From the cell containing the given text, extract its center point as (x, y) coordinate. 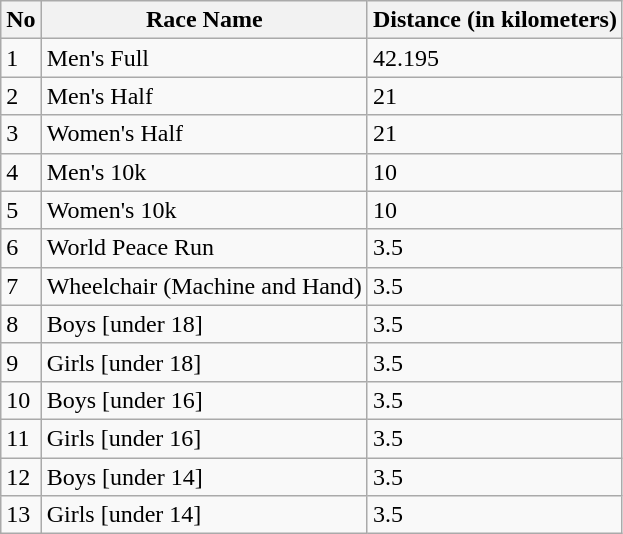
9 (21, 362)
1 (21, 58)
5 (21, 210)
12 (21, 477)
Girls [under 14] (204, 515)
3 (21, 134)
Distance (in kilometers) (494, 20)
Boys [under 18] (204, 324)
Women's Half (204, 134)
11 (21, 438)
6 (21, 248)
Boys [under 14] (204, 477)
Race Name (204, 20)
Girls [under 18] (204, 362)
42.195 (494, 58)
2 (21, 96)
World Peace Run (204, 248)
No (21, 20)
4 (21, 172)
13 (21, 515)
Boys [under 16] (204, 400)
8 (21, 324)
7 (21, 286)
Women's 10k (204, 210)
Men's Full (204, 58)
Men's Half (204, 96)
Men's 10k (204, 172)
Girls [under 16] (204, 438)
Wheelchair (Machine and Hand) (204, 286)
